Find where the given text appears and provide that cell's center as [x, y] coordinate. 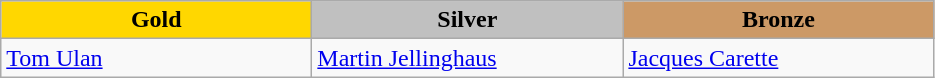
Tom Ulan [156, 58]
Bronze [778, 20]
Silver [468, 20]
Jacques Carette [778, 58]
Martin Jellinghaus [468, 58]
Gold [156, 20]
